Capture the cell that displays the provided text and extract its (X, Y) central coordinate. 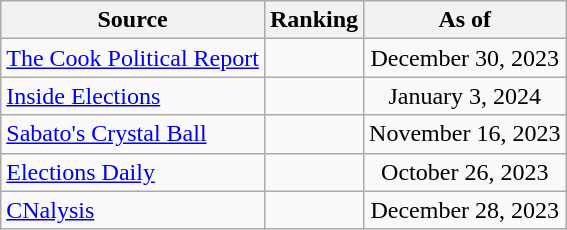
Ranking (314, 20)
December 30, 2023 (465, 58)
Sabato's Crystal Ball (133, 134)
CNalysis (133, 210)
The Cook Political Report (133, 58)
December 28, 2023 (465, 210)
Source (133, 20)
Elections Daily (133, 172)
January 3, 2024 (465, 96)
Inside Elections (133, 96)
October 26, 2023 (465, 172)
November 16, 2023 (465, 134)
As of (465, 20)
